Capture the cell that displays the provided text and extract its [X, Y] central coordinate. 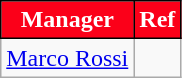
Ref [158, 20]
Marco Rossi [68, 58]
Manager [68, 20]
